Identify which cell holds the provided text, then report its [X, Y] central coordinate. 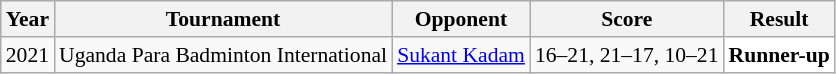
2021 [28, 55]
Result [780, 19]
Uganda Para Badminton International [223, 55]
Tournament [223, 19]
Opponent [461, 19]
Score [627, 19]
Year [28, 19]
16–21, 21–17, 10–21 [627, 55]
Runner-up [780, 55]
Sukant Kadam [461, 55]
